Output the (x, y) coordinate of the center of the cell containing the given text.  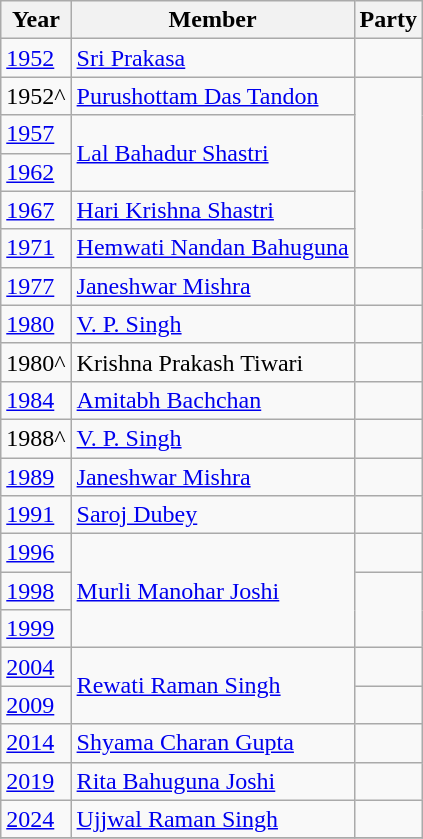
Party (388, 20)
Murli Manohar Joshi (212, 591)
2024 (36, 819)
Lal Bahadur Shastri (212, 153)
1980 (36, 324)
1999 (36, 629)
Sri Prakasa (212, 58)
Hemwati Nandan Bahuguna (212, 248)
1988^ (36, 438)
2014 (36, 743)
1952^ (36, 96)
Krishna Prakash Tiwari (212, 362)
Rita Bahuguna Joshi (212, 781)
Saroj Dubey (212, 515)
2004 (36, 667)
1991 (36, 515)
1980^ (36, 362)
2009 (36, 705)
Member (212, 20)
1998 (36, 591)
Ujjwal Raman Singh (212, 819)
1971 (36, 248)
Rewati Raman Singh (212, 686)
Hari Krishna Shastri (212, 210)
1977 (36, 286)
1989 (36, 477)
1957 (36, 134)
Shyama Charan Gupta (212, 743)
2019 (36, 781)
Year (36, 20)
1967 (36, 210)
Amitabh Bachchan (212, 400)
1984 (36, 400)
1962 (36, 172)
1996 (36, 553)
Purushottam Das Tandon (212, 96)
1952 (36, 58)
